Locate the cell with the specified text and output its [X, Y] center coordinate. 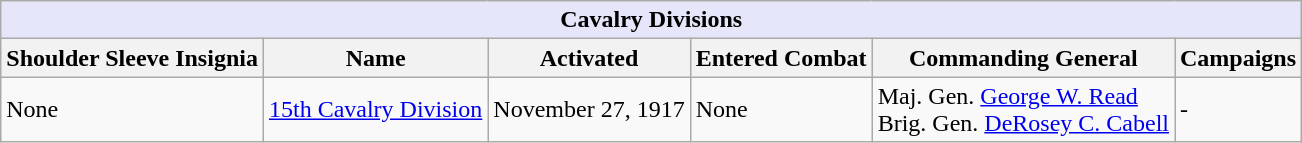
15th Cavalry Division [375, 110]
Campaigns [1238, 58]
Commanding General [1023, 58]
Cavalry Divisions [652, 20]
Activated [589, 58]
Shoulder Sleeve Insignia [132, 58]
Entered Combat [781, 58]
Maj. Gen. George W. ReadBrig. Gen. DeRosey C. Cabell [1023, 110]
November 27, 1917 [589, 110]
Name [375, 58]
- [1238, 110]
